Scan for the cell matching the given text and deliver its (X, Y) coordinate at center. 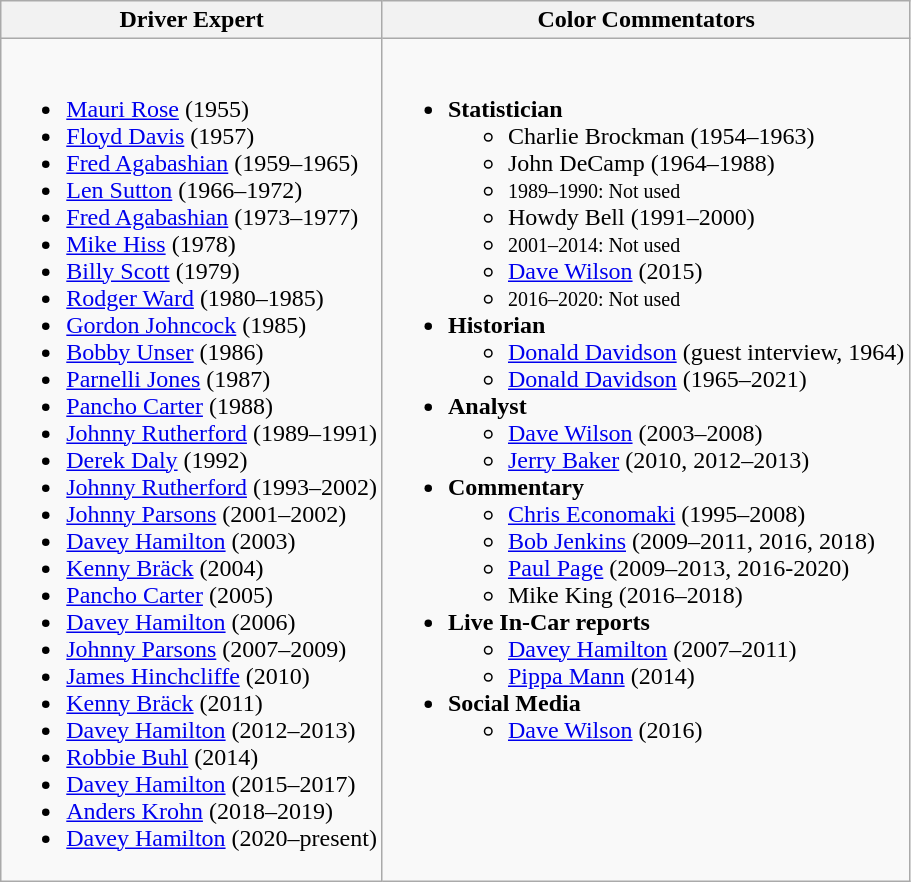
Driver Expert (192, 20)
Color Commentators (646, 20)
